Output the [X, Y] coordinate of the center of the cell containing the given text.  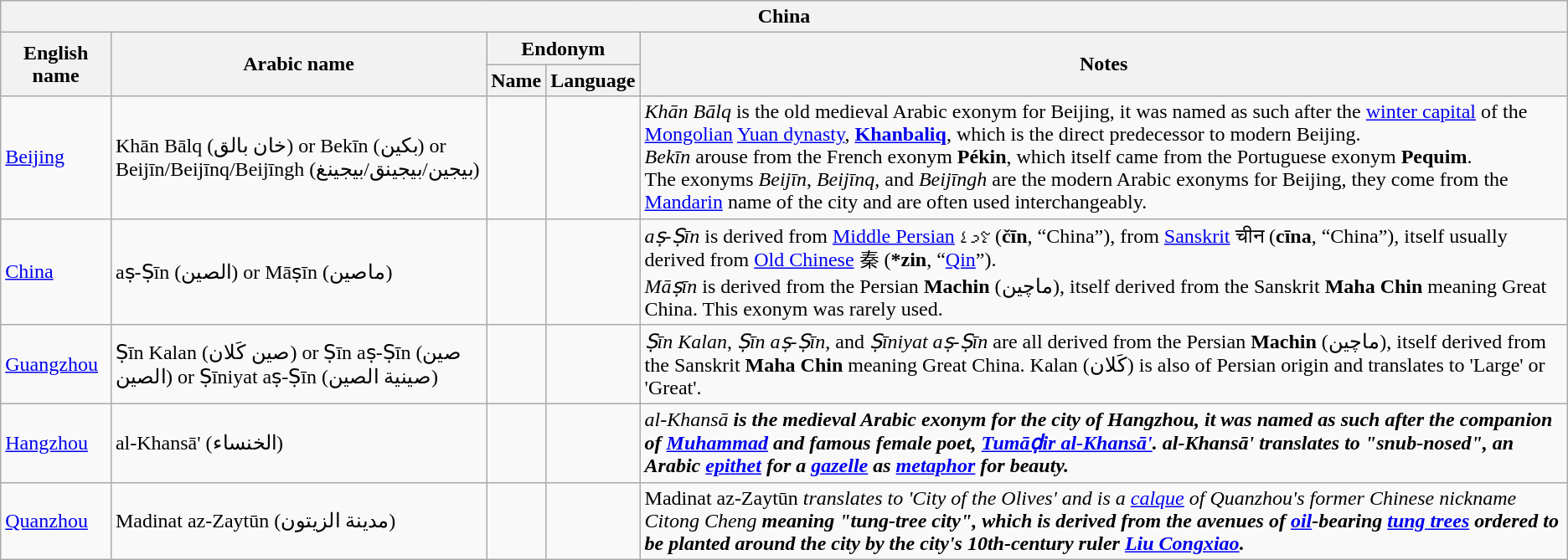
English name [56, 64]
Name [516, 80]
Language [593, 80]
Endonym [563, 49]
aṣ-Ṣīn (الصين) or Māṣīn (ماصين) [298, 271]
Ṣīn Kalan (صين كَلان) or Ṣīn aṣ-Ṣīn (صين الصين) or Ṣīniyat aṣ-Ṣīn (صينية الصين) [298, 365]
al-Khansā' (الخنساء) [298, 444]
Hangzhou [56, 444]
Arabic name [298, 64]
Beijing [56, 157]
Madinat az-Zaytūn (مدينة الزيتون) [298, 521]
Quanzhou [56, 521]
Khān Bālq (خان بالق) or Bekīn (بكين) or Beijīn/Beijīnq/Beijīngh (بيجين/بيجينق/بيجينغ) [298, 157]
Notes [1104, 64]
Guangzhou [56, 365]
